Provide the [x, y] coordinate of the cell's center where the given text is located.  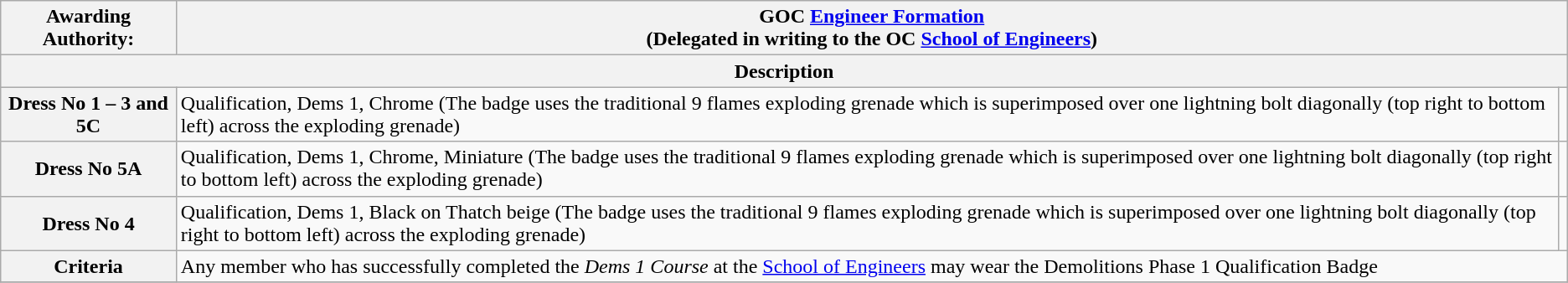
Awarding Authority: [89, 28]
Description [784, 71]
Dress No 4 [89, 223]
Dress No 1 – 3 and 5C [89, 114]
Criteria [89, 266]
Any member who has successfully completed the Dems 1 Course at the School of Engineers may wear the Demolitions Phase 1 Qualification Badge [871, 266]
Dress No 5A [89, 169]
GOC Engineer Formation(Delegated in writing to the OC School of Engineers) [871, 28]
